Return (x, y) of the center of cell containing provided text 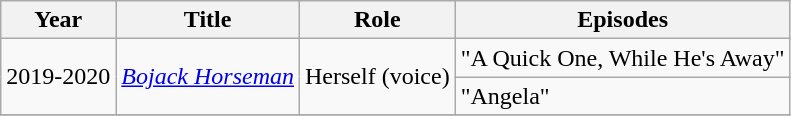
Year (58, 20)
2019-2020 (58, 77)
Bojack Horseman (208, 77)
Episodes (622, 20)
"Angela" (622, 96)
Herself (voice) (378, 77)
"A Quick One, While He's Away" (622, 58)
Role (378, 20)
Title (208, 20)
